Detect which cell encompasses the target text, then output its (x, y) center coordinate. 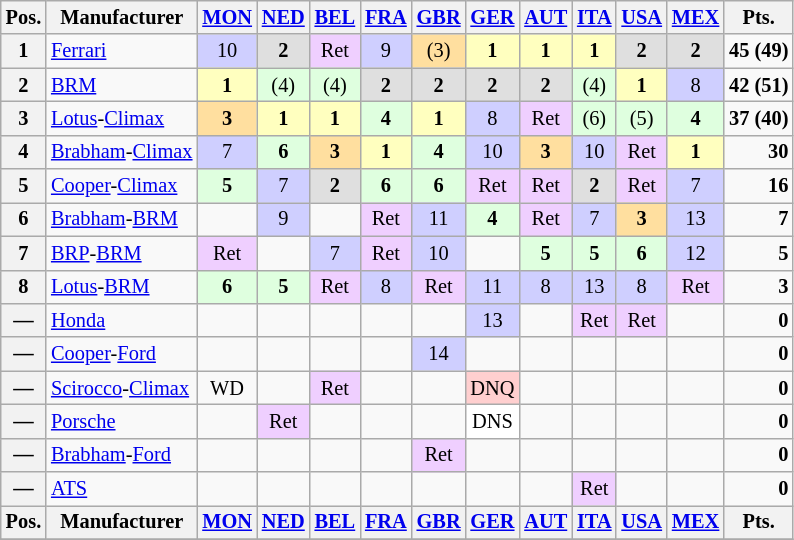
Brabham-BRM (122, 219)
30 (758, 152)
BRM (122, 85)
(3) (439, 51)
Ferrari (122, 51)
Cooper-Ford (122, 354)
Honda (122, 320)
(6) (594, 118)
Brabham-Ford (122, 455)
42 (51) (758, 85)
37 (40) (758, 118)
DNS (492, 421)
Cooper-Climax (122, 186)
12 (696, 253)
WD (227, 388)
(5) (641, 118)
ATS (122, 489)
Lotus-Climax (122, 118)
16 (758, 186)
Scirocco-Climax (122, 388)
BRP-BRM (122, 253)
Lotus-BRM (122, 287)
Porsche (122, 421)
45 (49) (758, 51)
DNQ (492, 388)
Brabham-Climax (122, 152)
14 (439, 354)
